Scan for the cell matching the given text and deliver its [X, Y] coordinate at center. 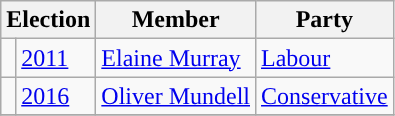
Elaine Murray [176, 58]
2016 [56, 96]
Oliver Mundell [176, 96]
Conservative [325, 96]
2011 [56, 58]
Election [48, 20]
Member [176, 20]
Party [325, 20]
Labour [325, 58]
